Return the [x, y] coordinate for the center point of the cell that contains the specified text.  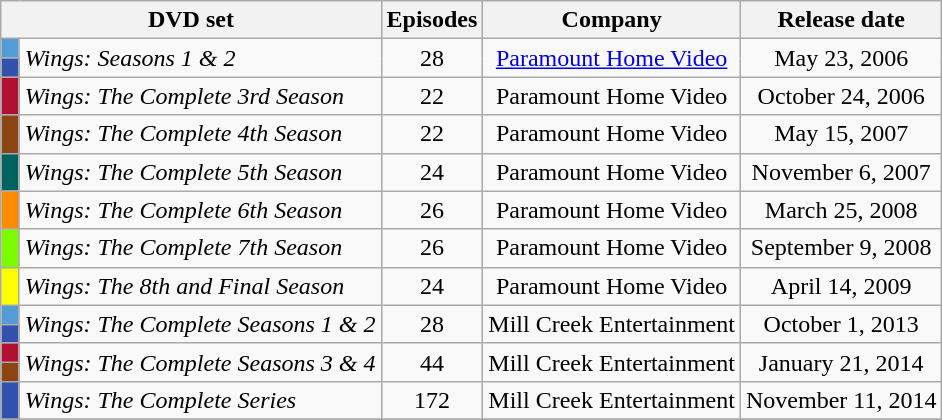
44 [432, 362]
Wings: The Complete Series [200, 400]
Wings: The Complete 3rd Season [200, 96]
Wings: Seasons 1 & 2 [200, 58]
Wings: The Complete Seasons 3 & 4 [200, 362]
Wings: The Complete 6th Season [200, 210]
October 24, 2006 [840, 96]
Wings: The Complete 7th Season [200, 248]
January 21, 2014 [840, 362]
September 9, 2008 [840, 248]
May 15, 2007 [840, 134]
May 23, 2006 [840, 58]
Episodes [432, 20]
November 6, 2007 [840, 172]
Wings: The Complete 4th Season [200, 134]
March 25, 2008 [840, 210]
October 1, 2013 [840, 324]
Wings: The 8th and Final Season [200, 286]
172 [432, 400]
Company [612, 20]
Wings: The Complete 5th Season [200, 172]
DVD set [191, 20]
November 11, 2014 [840, 400]
Wings: The Complete Seasons 1 & 2 [200, 324]
Release date [840, 20]
April 14, 2009 [840, 286]
